Detect which cell encompasses the target text, then output its [X, Y] center coordinate. 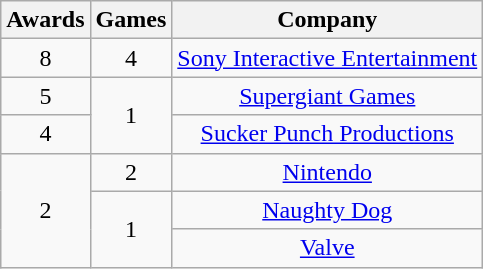
Supergiant Games [328, 96]
Games [131, 20]
Nintendo [328, 172]
5 [46, 96]
Valve [328, 248]
Awards [46, 20]
Company [328, 20]
Sucker Punch Productions [328, 134]
Sony Interactive Entertainment [328, 58]
Naughty Dog [328, 210]
8 [46, 58]
